Output the (x, y) coordinate of the center of the cell containing the given text.  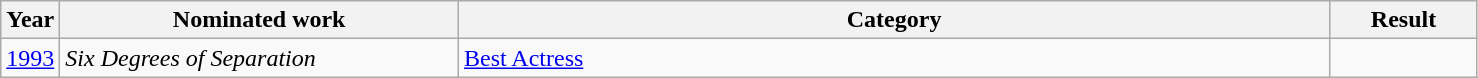
Year (30, 20)
Result (1404, 20)
Category (894, 20)
Six Degrees of Separation (260, 58)
Nominated work (260, 20)
Best Actress (894, 58)
1993 (30, 58)
